From the cell containing the given text, extract its center point as (X, Y) coordinate. 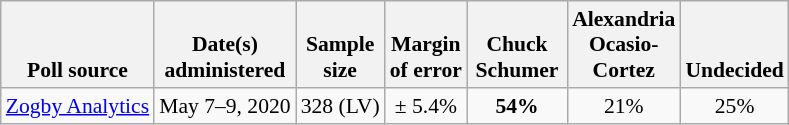
25% (734, 106)
Date(s)administered (224, 44)
Undecided (734, 44)
54% (517, 106)
AlexandriaOcasio-Cortez (624, 44)
Zogby Analytics (78, 106)
Samplesize (340, 44)
May 7–9, 2020 (224, 106)
21% (624, 106)
Marginof error (426, 44)
± 5.4% (426, 106)
328 (LV) (340, 106)
ChuckSchumer (517, 44)
Poll source (78, 44)
